Extract the [x, y] coordinate from the center of the cell holding the provided text.  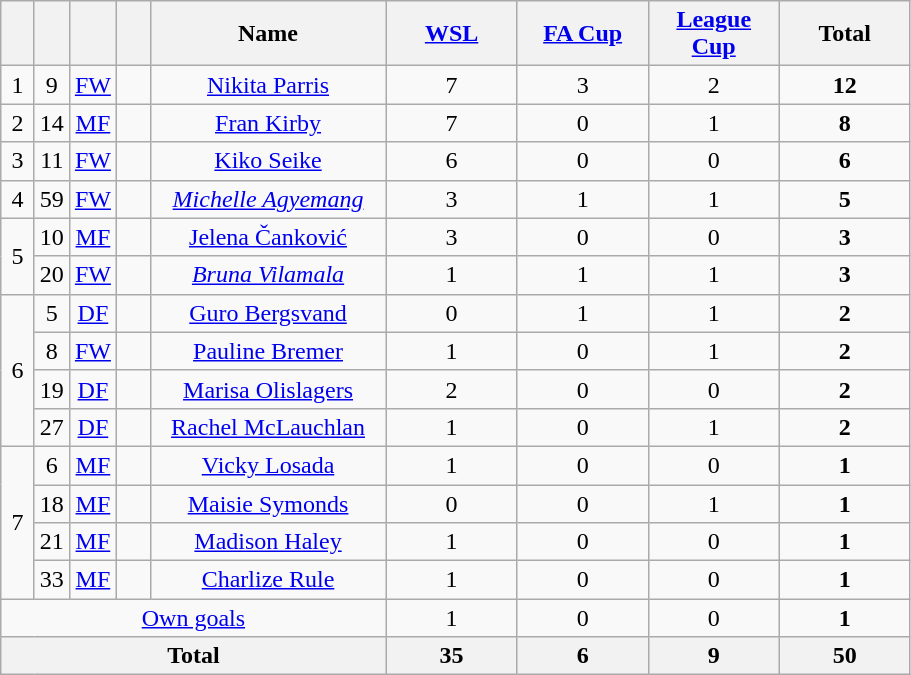
Michelle Agyemang [268, 199]
WSL [452, 34]
FA Cup [582, 34]
14 [52, 123]
Fran Kirby [268, 123]
Jelena Čanković [268, 237]
19 [52, 389]
11 [52, 161]
12 [844, 85]
Maisie Symonds [268, 503]
Pauline Bremer [268, 351]
Name [268, 34]
50 [844, 656]
Nikita Parris [268, 85]
59 [52, 199]
Rachel McLauchlan [268, 427]
18 [52, 503]
Charlize Rule [268, 580]
Marisa Olislagers [268, 389]
Kiko Seike [268, 161]
League Cup [714, 34]
33 [52, 580]
Vicky Losada [268, 465]
27 [52, 427]
4 [18, 199]
Own goals [194, 618]
10 [52, 237]
35 [452, 656]
20 [52, 275]
Guro Bergsvand [268, 313]
Madison Haley [268, 542]
21 [52, 542]
Bruna Vilamala [268, 275]
